For the text-containing cell, return its midpoint in (X, Y) coordinate format. 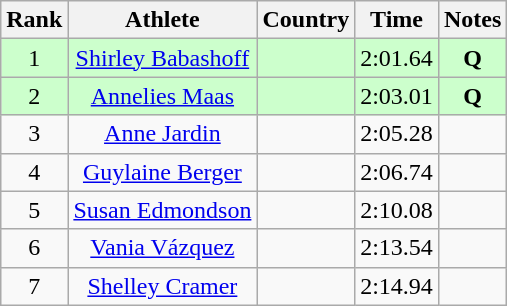
7 (34, 286)
5 (34, 210)
2:13.54 (397, 248)
1 (34, 58)
2:10.08 (397, 210)
Guylaine Berger (162, 172)
Athlete (162, 20)
Notes (472, 20)
2:01.64 (397, 58)
Anne Jardin (162, 134)
Vania Vázquez (162, 248)
Shirley Babashoff (162, 58)
2:03.01 (397, 96)
6 (34, 248)
Rank (34, 20)
2:06.74 (397, 172)
2:05.28 (397, 134)
Time (397, 20)
3 (34, 134)
Shelley Cramer (162, 286)
4 (34, 172)
2 (34, 96)
Country (306, 20)
Susan Edmondson (162, 210)
Annelies Maas (162, 96)
2:14.94 (397, 286)
